Capture the cell that displays the provided text and extract its (x, y) central coordinate. 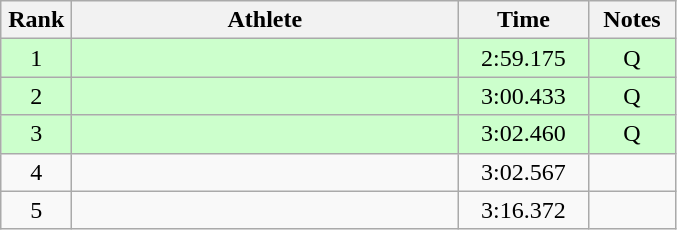
2 (36, 96)
5 (36, 210)
3:16.372 (524, 210)
Time (524, 20)
Athlete (265, 20)
3:00.433 (524, 96)
1 (36, 58)
Notes (632, 20)
3:02.460 (524, 134)
2:59.175 (524, 58)
3 (36, 134)
4 (36, 172)
Rank (36, 20)
3:02.567 (524, 172)
